Pinpoint the cell where the given text exists, returning its (x, y) midpoint coordinate. 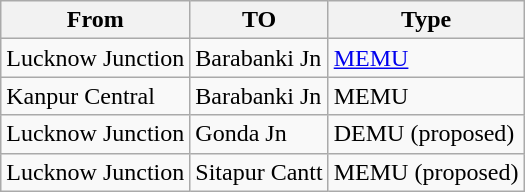
Kanpur Central (96, 96)
DEMU (proposed) (426, 134)
From (96, 20)
MEMU (proposed) (426, 172)
Sitapur Cantt (259, 172)
Type (426, 20)
Gonda Jn (259, 134)
TO (259, 20)
